Return the [x, y] coordinate for the center point of the cell that contains the specified text.  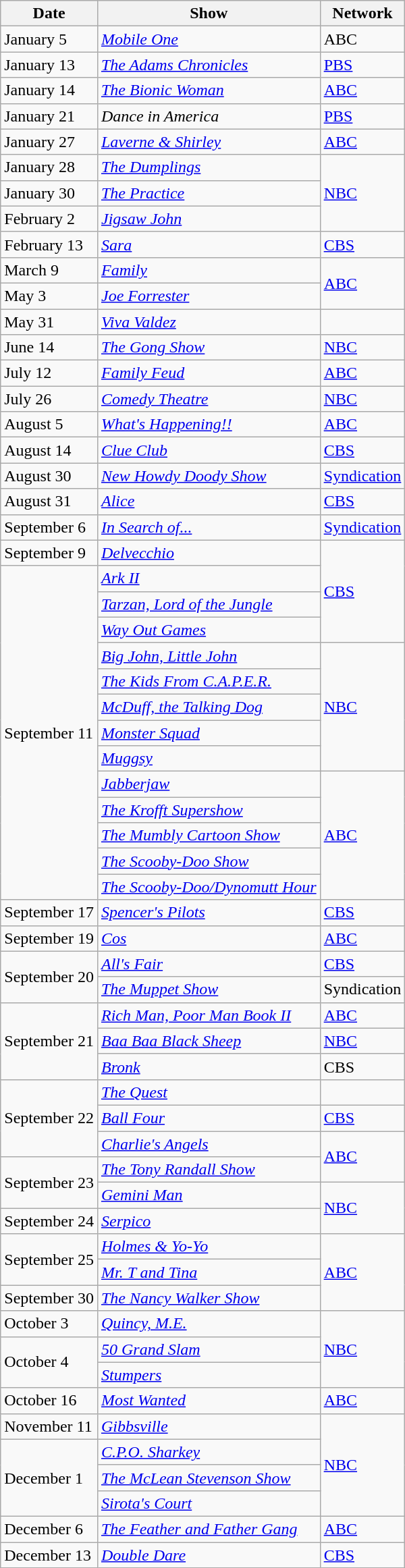
Family [209, 270]
Show [209, 13]
The Scooby-Doo Show [209, 861]
Joe Forrester [209, 296]
October 3 [49, 1324]
Sirota's Court [209, 1503]
New Howdy Doody Show [209, 476]
August 14 [49, 450]
September 22 [49, 1118]
Delvecchio [209, 553]
Viva Valdez [209, 322]
Sara [209, 244]
The Gong Show [209, 348]
The McLean Stevenson Show [209, 1478]
The Nancy Walker Show [209, 1298]
Bronk [209, 1066]
50 Grand Slam [209, 1349]
January 28 [49, 167]
The Scooby-Doo/Dynomutt Hour [209, 887]
September 11 [49, 733]
Muggsy [209, 759]
July 12 [49, 373]
Ball Four [209, 1118]
What's Happening!! [209, 425]
July 26 [49, 399]
McDuff, the Talking Dog [209, 707]
June 14 [49, 348]
August 30 [49, 476]
Charlie's Angels [209, 1144]
September 25 [49, 1260]
Comedy Theatre [209, 399]
September 30 [49, 1298]
January 27 [49, 142]
December 13 [49, 1555]
The Feather and Father Gang [209, 1529]
October 4 [49, 1362]
Double Dare [209, 1555]
Tarzan, Lord of the Jungle [209, 604]
Big John, Little John [209, 655]
November 11 [49, 1426]
January 5 [49, 39]
August 31 [49, 502]
Mobile One [209, 39]
December 6 [49, 1529]
Serpico [209, 1221]
Alice [209, 502]
Spencer's Pilots [209, 913]
The Dumplings [209, 167]
Most Wanted [209, 1401]
The Bionic Woman [209, 90]
Network [362, 13]
January 13 [49, 65]
Gibbsville [209, 1426]
February 13 [49, 244]
December 1 [49, 1478]
Ark II [209, 578]
The Tony Randall Show [209, 1170]
Mr. T and Tina [209, 1272]
Dance in America [209, 116]
September 21 [49, 1041]
The Adams Chronicles [209, 65]
February 2 [49, 219]
Cos [209, 938]
Jabberjaw [209, 784]
The Kids From C.A.P.E.R. [209, 681]
August 5 [49, 425]
September 17 [49, 913]
October 16 [49, 1401]
The Quest [209, 1092]
January 14 [49, 90]
Date [49, 13]
The Krofft Supershow [209, 810]
September 9 [49, 553]
January 30 [49, 193]
All's Fair [209, 964]
Baa Baa Black Sheep [209, 1041]
Rich Man, Poor Man Book II [209, 1015]
September 20 [49, 977]
Way Out Games [209, 630]
Stumpers [209, 1375]
September 6 [49, 527]
September 19 [49, 938]
Quincy, M.E. [209, 1324]
The Practice [209, 193]
Gemini Man [209, 1195]
Holmes & Yo-Yo [209, 1247]
Jigsaw John [209, 219]
Monster Squad [209, 732]
C.P.O. Sharkey [209, 1452]
March 9 [49, 270]
The Muppet Show [209, 990]
In Search of... [209, 527]
January 21 [49, 116]
May 3 [49, 296]
May 31 [49, 322]
Family Feud [209, 373]
Clue Club [209, 450]
September 24 [49, 1221]
Laverne & Shirley [209, 142]
The Mumbly Cartoon Show [209, 836]
September 23 [49, 1183]
